Find where the given text appears and provide that cell's center as [X, Y] coordinate. 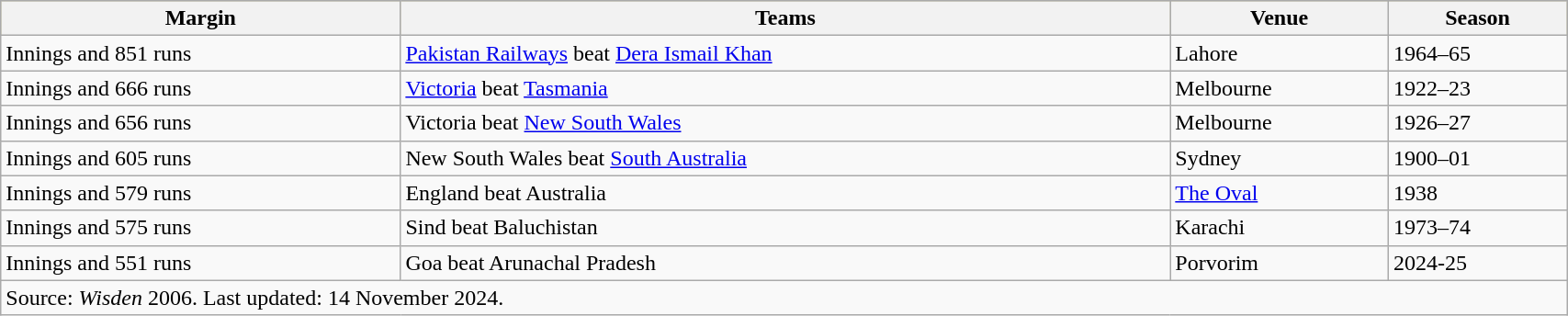
2024-25 [1477, 263]
Innings and 666 runs [200, 88]
Goa beat Arunachal Pradesh [785, 263]
Innings and 551 runs [200, 263]
1938 [1477, 193]
Sydney [1280, 158]
New South Wales beat South Australia [785, 158]
Pakistan Railways beat Dera Ismail Khan [785, 53]
1922–23 [1477, 88]
Margin [200, 18]
Innings and 605 runs [200, 158]
Karachi [1280, 228]
Source: Wisden 2006. Last updated: 14 November 2024. [784, 298]
Victoria beat New South Wales [785, 123]
1973–74 [1477, 228]
The Oval [1280, 193]
Innings and 579 runs [200, 193]
Venue [1280, 18]
England beat Australia [785, 193]
1900–01 [1477, 158]
Innings and 656 runs [200, 123]
Victoria beat Tasmania [785, 88]
1926–27 [1477, 123]
Lahore [1280, 53]
Sind beat Baluchistan [785, 228]
Innings and 851 runs [200, 53]
Innings and 575 runs [200, 228]
Season [1477, 18]
Teams [785, 18]
Porvorim [1280, 263]
1964–65 [1477, 53]
